Search for the cell housing the specified text and yield its (x, y) center coordinate. 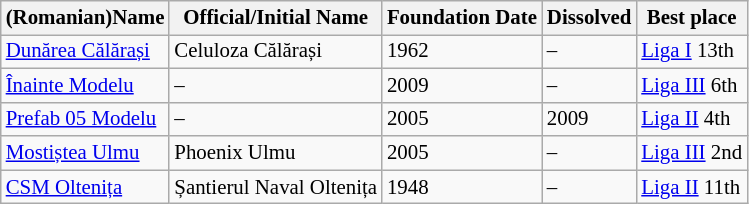
Best place (692, 18)
Liga II 4th (692, 119)
Foundation Date (462, 18)
Înainte Modelu (86, 85)
1962 (462, 51)
Prefab 05 Modelu (86, 119)
Mostiștea Ulmu (86, 153)
Celuloza Călărași (276, 51)
1948 (462, 187)
Liga III 2nd (692, 153)
Dunărea Călărași (86, 51)
Official/Initial Name (276, 18)
Liga II 11th (692, 187)
Phoenix Ulmu (276, 153)
Liga I 13th (692, 51)
CSM Oltenița (86, 187)
(Romanian)Name (86, 18)
Dissolved (589, 18)
Liga III 6th (692, 85)
Șantierul Naval Oltenița (276, 187)
